From the cell containing the given text, extract its center point as (x, y) coordinate. 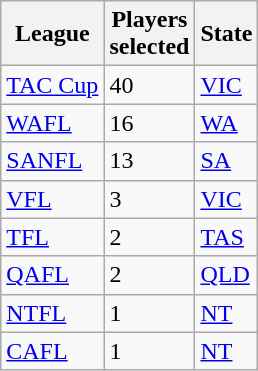
TAC Cup (52, 85)
Playersselected (150, 34)
State (226, 34)
16 (150, 123)
NTFL (52, 313)
TAS (226, 237)
TFL (52, 237)
40 (150, 85)
League (52, 34)
CAFL (52, 351)
SA (226, 161)
WA (226, 123)
SANFL (52, 161)
QAFL (52, 275)
WAFL (52, 123)
3 (150, 199)
13 (150, 161)
QLD (226, 275)
VFL (52, 199)
